Locate the cell with the specified text and output its [X, Y] center coordinate. 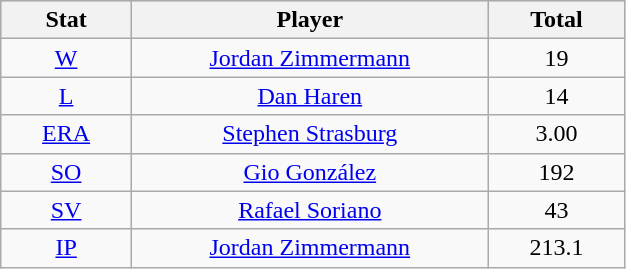
14 [556, 96]
Total [556, 20]
Dan Haren [310, 96]
W [66, 58]
Stephen Strasburg [310, 134]
Player [310, 20]
43 [556, 210]
213.1 [556, 248]
SO [66, 172]
SV [66, 210]
192 [556, 172]
3.00 [556, 134]
IP [66, 248]
Gio González [310, 172]
Rafael Soriano [310, 210]
Stat [66, 20]
19 [556, 58]
ERA [66, 134]
L [66, 96]
